Search for the cell housing the specified text and yield its (x, y) center coordinate. 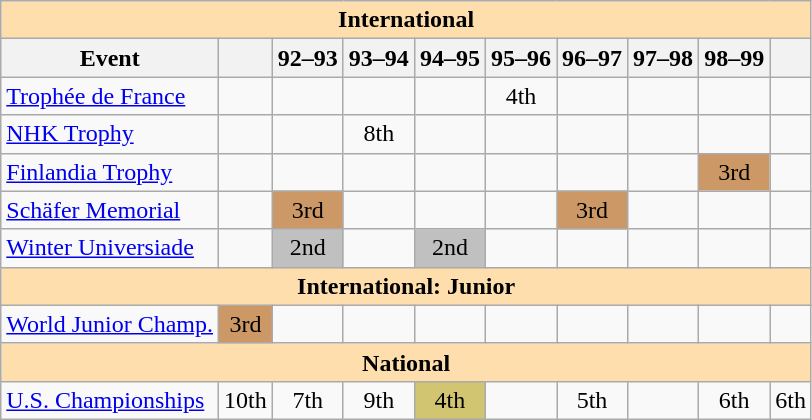
10th (246, 400)
Event (110, 58)
96–97 (592, 58)
5th (592, 400)
98–99 (734, 58)
Winter Universiade (110, 248)
NHK Trophy (110, 134)
Schäfer Memorial (110, 210)
Trophée de France (110, 96)
National (406, 362)
8th (378, 134)
9th (378, 400)
International (406, 20)
U.S. Championships (110, 400)
Finlandia Trophy (110, 172)
95–96 (520, 58)
92–93 (308, 58)
97–98 (664, 58)
94–95 (450, 58)
93–94 (378, 58)
International: Junior (406, 286)
7th (308, 400)
World Junior Champ. (110, 324)
